Output the (X, Y) coordinate of the center of the cell containing the given text.  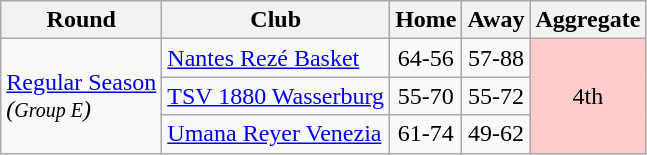
49-62 (496, 134)
4th (588, 96)
61-74 (426, 134)
Home (426, 20)
Regular Season(Group E) (82, 96)
Round (82, 20)
55-70 (426, 96)
Aggregate (588, 20)
64-56 (426, 58)
57-88 (496, 58)
Umana Reyer Venezia (276, 134)
TSV 1880 Wasserburg (276, 96)
55-72 (496, 96)
Nantes Rezé Basket (276, 58)
Club (276, 20)
Away (496, 20)
